Provide the (X, Y) coordinate of the cell's center where the given text is located.  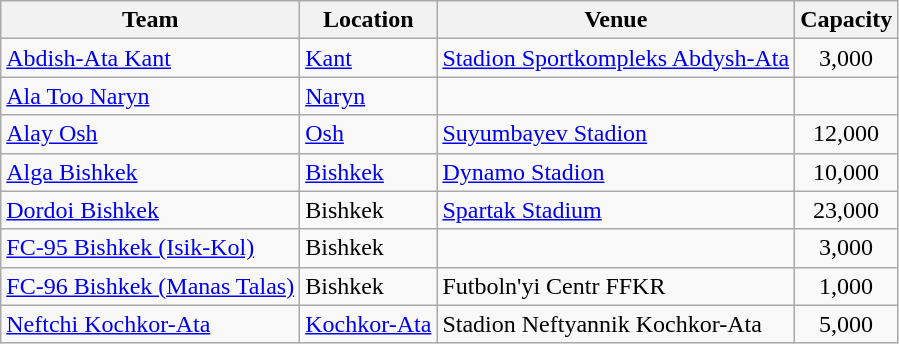
Futboln'yi Centr FFKR (616, 286)
Kochkor-Ata (368, 324)
12,000 (846, 134)
Venue (616, 20)
Kant (368, 58)
23,000 (846, 210)
FC-96 Bishkek (Manas Talas) (150, 286)
Ala Too Naryn (150, 96)
1,000 (846, 286)
Dordoi Bishkek (150, 210)
Location (368, 20)
Stadion Neftyannik Kochkor-Ata (616, 324)
Capacity (846, 20)
Abdish-Ata Kant (150, 58)
Alga Bishkek (150, 172)
Team (150, 20)
Suyumbayev Stadion (616, 134)
Osh (368, 134)
Neftchi Kochkor-Ata (150, 324)
Spartak Stadium (616, 210)
FC-95 Bishkek (Isik-Kol) (150, 248)
Alay Osh (150, 134)
10,000 (846, 172)
5,000 (846, 324)
Dynamo Stadion (616, 172)
Naryn (368, 96)
Stadion Sportkompleks Abdysh-Ata (616, 58)
